Pinpoint the cell where the given text exists, returning its (X, Y) midpoint coordinate. 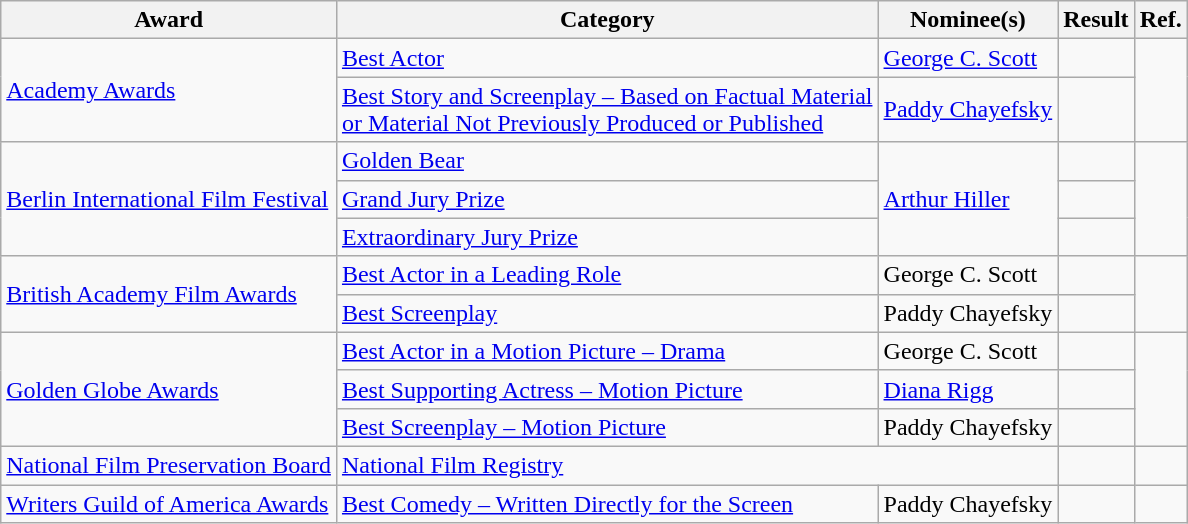
Best Comedy – Written Directly for the Screen (607, 503)
Award (169, 20)
National Film Preservation Board (169, 465)
Golden Bear (607, 161)
Category (607, 20)
British Academy Film Awards (169, 294)
Arthur Hiller (968, 199)
Best Screenplay (607, 313)
Golden Globe Awards (169, 389)
Best Actor (607, 58)
Grand Jury Prize (607, 199)
Best Actor in a Leading Role (607, 275)
Extraordinary Jury Prize (607, 237)
Best Story and Screenplay – Based on Factual Material or Material Not Previously Produced or Published (607, 110)
Writers Guild of America Awards (169, 503)
Berlin International Film Festival (169, 199)
Result (1096, 20)
Nominee(s) (968, 20)
Best Actor in a Motion Picture – Drama (607, 351)
Diana Rigg (968, 389)
Best Supporting Actress – Motion Picture (607, 389)
Ref. (1160, 20)
Best Screenplay – Motion Picture (607, 427)
Academy Awards (169, 90)
National Film Registry (696, 465)
